Extract the [X, Y] coordinate from the center of the cell holding the provided text.  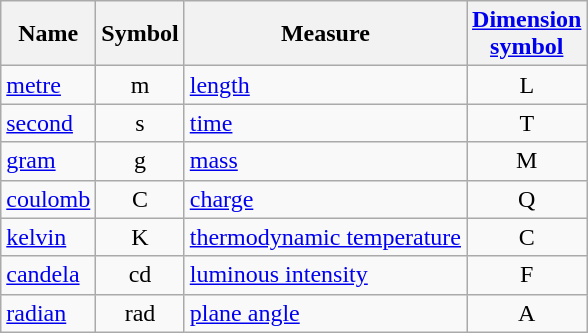
g [140, 161]
coulomb [48, 199]
Name [48, 34]
M [527, 161]
Symbol [140, 34]
Measure [325, 34]
mass [325, 161]
thermodynamic temperature [325, 237]
K [140, 237]
plane angle [325, 313]
metre [48, 85]
charge [325, 199]
candela [48, 275]
s [140, 123]
Dimensionsymbol [527, 34]
time [325, 123]
length [325, 85]
kelvin [48, 237]
Q [527, 199]
second [48, 123]
cd [140, 275]
T [527, 123]
L [527, 85]
gram [48, 161]
F [527, 275]
A [527, 313]
luminous intensity [325, 275]
rad [140, 313]
radian [48, 313]
m [140, 85]
